Capture the cell that displays the provided text and extract its (x, y) central coordinate. 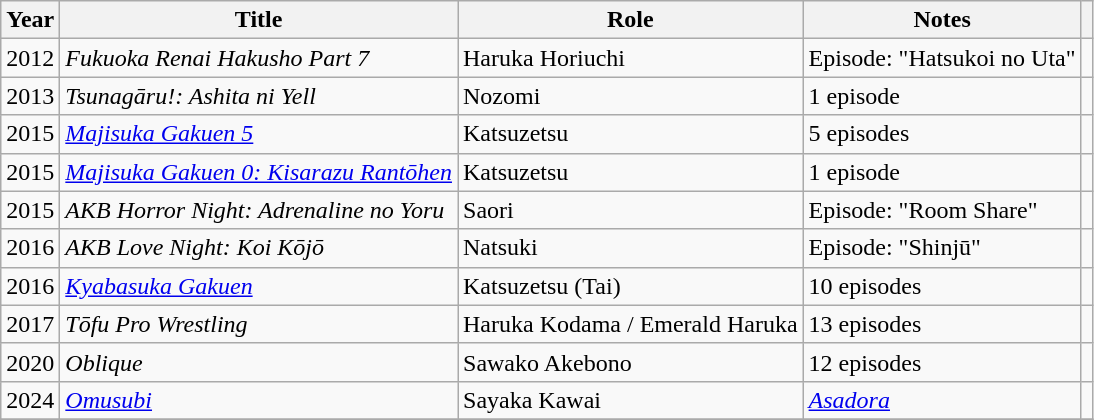
2013 (30, 96)
10 episodes (942, 286)
Kyabasuka Gakuen (259, 286)
Episode: "Hatsukoi no Uta" (942, 58)
2017 (30, 324)
AKB Horror Night: Adrenaline no Yoru (259, 210)
Role (631, 20)
Episode: "Shinjū" (942, 248)
Saori (631, 210)
Majisuka Gakuen 5 (259, 134)
Haruka Horiuchi (631, 58)
Haruka Kodama / Emerald Haruka (631, 324)
Omusubi (259, 400)
Natsuki (631, 248)
Notes (942, 20)
Tsunagāru!: Ashita ni Yell (259, 96)
Tōfu Pro Wrestling (259, 324)
2012 (30, 58)
Katsuzetsu (Tai) (631, 286)
Episode: "Room Share" (942, 210)
12 episodes (942, 362)
Year (30, 20)
2024 (30, 400)
5 episodes (942, 134)
13 episodes (942, 324)
Sayaka Kawai (631, 400)
AKB Love Night: Koi Kōjō (259, 248)
Title (259, 20)
Sawako Akebono (631, 362)
Asadora (942, 400)
Oblique (259, 362)
2020 (30, 362)
Majisuka Gakuen 0: Kisarazu Rantōhen (259, 172)
Fukuoka Renai Hakusho Part 7 (259, 58)
Nozomi (631, 96)
